Determine the [X, Y] coordinate at the center of the cell enclosing the given text.  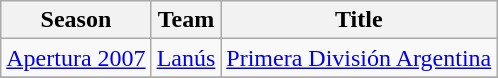
Primera División Argentina [359, 58]
Apertura 2007 [76, 58]
Title [359, 20]
Season [76, 20]
Team [186, 20]
Lanús [186, 58]
